Return [X, Y] of the center of cell containing provided text 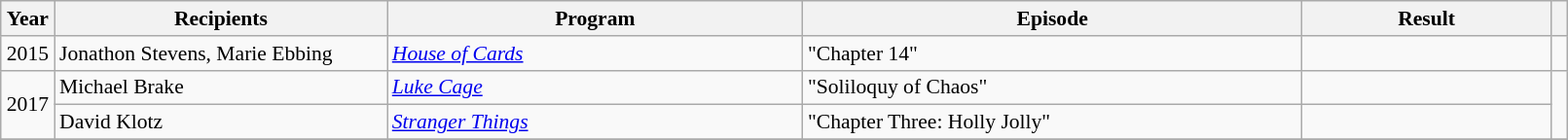
David Klotz [221, 122]
"Chapter 14" [1053, 53]
House of Cards [596, 53]
Episode [1053, 18]
"Soliloquy of Chaos" [1053, 87]
Result [1426, 18]
Recipients [221, 18]
Michael Brake [221, 87]
Stranger Things [596, 122]
"Chapter Three: Holly Jolly" [1053, 122]
Year [27, 18]
Jonathon Stevens, Marie Ebbing [221, 53]
Luke Cage [596, 87]
2015 [27, 53]
Program [596, 18]
2017 [27, 105]
